Output the (X, Y) coordinate of the center of the cell containing the given text.  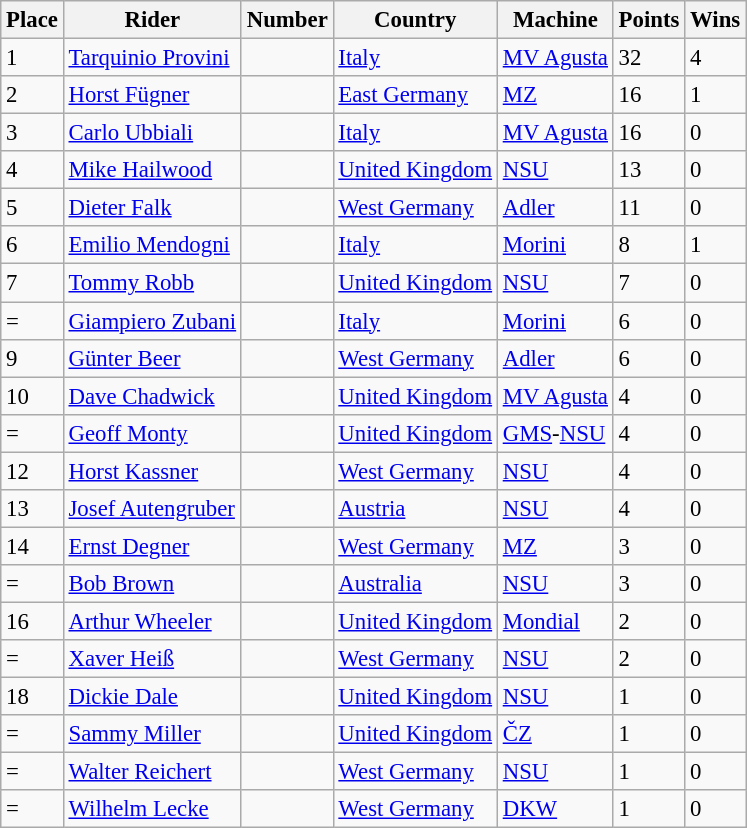
Carlo Ubbiali (152, 133)
18 (32, 697)
Walter Reichert (152, 772)
32 (648, 58)
Ernst Degner (152, 546)
Dieter Falk (152, 208)
Mondial (555, 621)
Wilhelm Lecke (152, 809)
Sammy Miller (152, 734)
Horst Kassner (152, 471)
Machine (555, 20)
Günter Beer (152, 358)
8 (648, 245)
Dave Chadwick (152, 396)
East Germany (415, 95)
Points (648, 20)
12 (32, 471)
Place (32, 20)
14 (32, 546)
10 (32, 396)
Mike Hailwood (152, 170)
DKW (555, 809)
9 (32, 358)
Josef Autengruber (152, 509)
Emilio Mendogni (152, 245)
11 (648, 208)
Horst Fügner (152, 95)
Tarquinio Provini (152, 58)
Arthur Wheeler (152, 621)
Australia (415, 584)
Number (287, 20)
Tommy Robb (152, 283)
GMS-NSU (555, 433)
ČZ (555, 734)
Geoff Monty (152, 433)
Wins (716, 20)
Country (415, 20)
Giampiero Zubani (152, 321)
Rider (152, 20)
5 (32, 208)
Austria (415, 509)
Bob Brown (152, 584)
Xaver Heiß (152, 659)
Dickie Dale (152, 697)
